From the cell containing the given text, extract its center point as [x, y] coordinate. 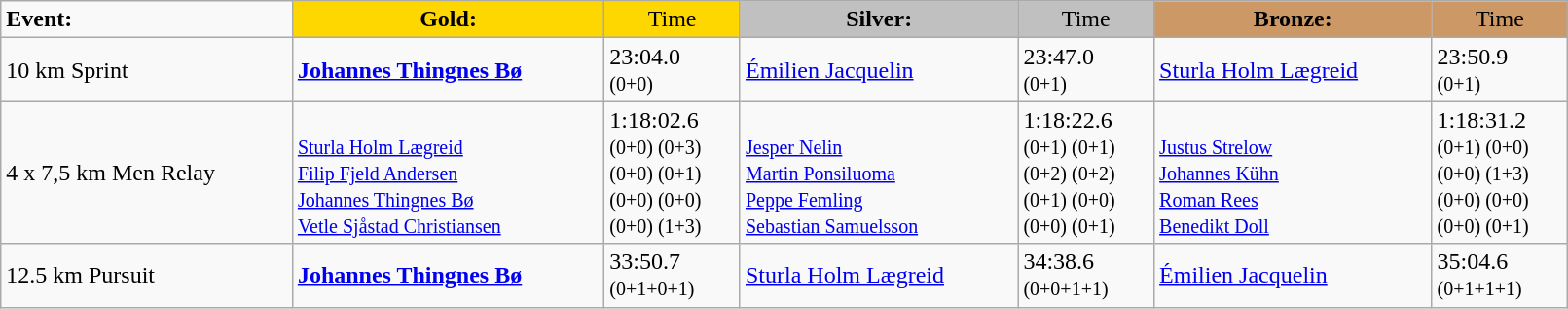
34:38.6(0+0+1+1) [1086, 275]
1:18:02.6(0+0) (0+3)(0+0) (0+1)(0+0) (0+0)(0+0) (1+3) [673, 173]
23:47.0(0+1) [1086, 70]
35:04.6(0+1+1+1) [1500, 275]
Silver: [878, 19]
1:18:22.6(0+1) (0+1)(0+2) (0+2)(0+1) (0+0)(0+0) (0+1) [1086, 173]
Jesper NelinMartin PonsiluomaPeppe FemlingSebastian Samuelsson [878, 173]
10 km Sprint [147, 70]
23:04.0(0+0) [673, 70]
Justus StrelowJohannes KühnRoman ReesBenedikt Doll [1293, 173]
12.5 km Pursuit [147, 275]
Sturla Holm LægreidFilip Fjeld AndersenJohannes Thingnes BøVetle Sjåstad Christiansen [448, 173]
Event: [147, 19]
Gold: [448, 19]
4 x 7,5 km Men Relay [147, 173]
33:50.7(0+1+0+1) [673, 275]
Bronze: [1293, 19]
23:50.9(0+1) [1500, 70]
1:18:31.2(0+1) (0+0)(0+0) (1+3)(0+0) (0+0)(0+0) (0+1) [1500, 173]
